Locate the cell with the specified text and output its (x, y) center coordinate. 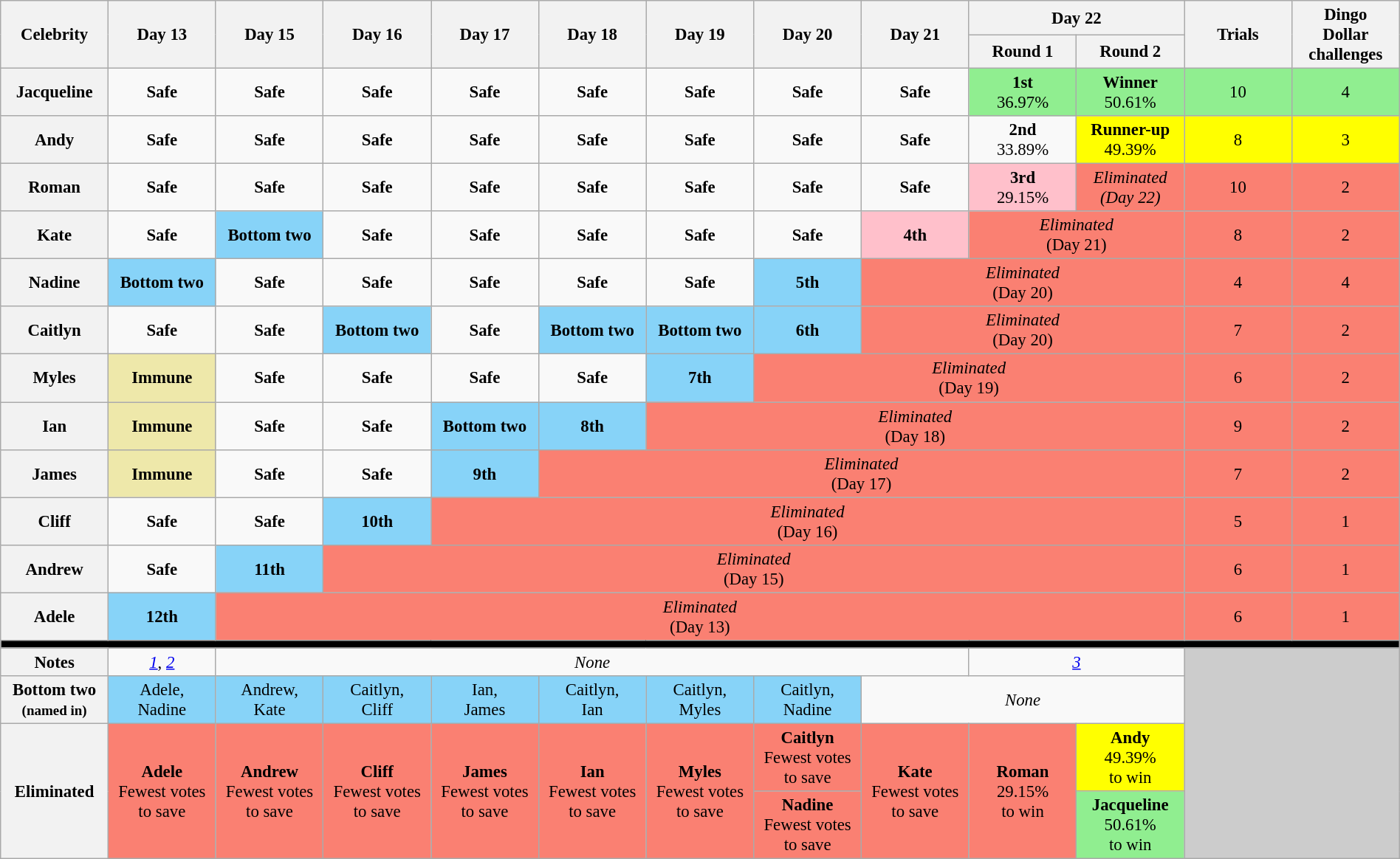
9 (1238, 427)
Adele (55, 617)
Caitlyn,Nadine (808, 700)
Roman29.15%to win (1023, 791)
12th (162, 617)
Winner50.61% (1130, 93)
Eliminated(Day 19) (969, 378)
Roman (55, 187)
CliffFewest votes to save (377, 791)
AndrewFewest votes to save (270, 791)
JamesFewest votes to save (485, 791)
3rd29.15% (1023, 187)
Day 17 (485, 35)
Andrew,Kate (270, 700)
NadineFewest votes to save (808, 825)
Adele,Nadine (162, 700)
Day 19 (700, 35)
Day 13 (162, 35)
Eliminated(Day 17) (861, 474)
Andy (55, 140)
Notes (55, 662)
Caitlyn,Cliff (377, 700)
1, 2 (162, 662)
Day 21 (915, 35)
Jacqueline50.61%to win (1130, 825)
Celebrity (55, 35)
Jacqueline (55, 93)
Eliminated(Day 21) (1077, 235)
Day 16 (377, 35)
Eliminated(Day 18) (916, 427)
CaitlynFewest votes to save (808, 757)
9th (485, 474)
Myles (55, 378)
Trials (1238, 35)
Bottom two(named in) (55, 700)
Eliminated (55, 791)
Day 22 (1077, 18)
11th (270, 568)
DingoDollarchallenges (1345, 35)
6th (808, 331)
1st36.97% (1023, 93)
Andy49.39%to win (1130, 757)
Day 18 (592, 35)
Caitlyn (55, 331)
Andrew (55, 568)
Ian (55, 427)
IanFewest votes to save (592, 791)
Eliminated(Day 13) (700, 617)
Nadine (55, 283)
Caitlyn,Ian (592, 700)
5 (1238, 521)
Day 20 (808, 35)
Day 15 (270, 35)
MylesFewest votes to save (700, 791)
Round 1 (1023, 52)
Kate (55, 235)
5th (808, 283)
10th (377, 521)
4th (915, 235)
Runner-up49.39% (1130, 140)
Eliminated(Day 15) (754, 568)
KateFewest votes to save (915, 791)
Eliminated (Day 22) (1130, 187)
AdeleFewest votes to save (162, 791)
Ian,James (485, 700)
Caitlyn,Myles (700, 700)
Eliminated(Day 16) (808, 521)
8th (592, 427)
2nd33.89% (1023, 140)
Round 2 (1130, 52)
James (55, 474)
7th (700, 378)
Cliff (55, 521)
